Scan for the cell matching the given text and deliver its (X, Y) coordinate at center. 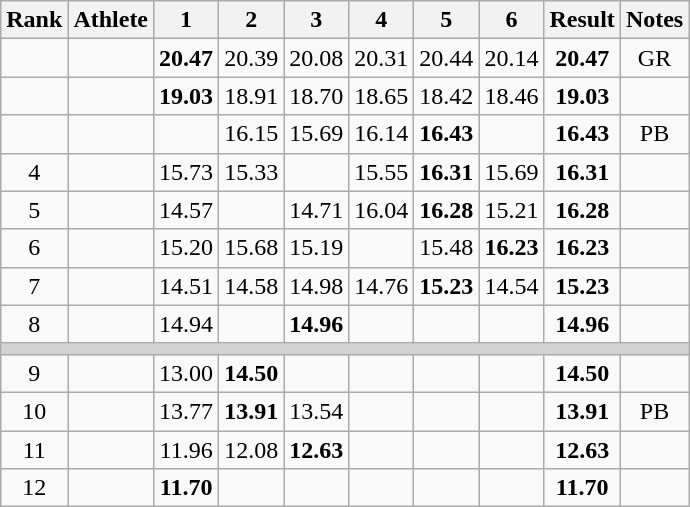
18.65 (382, 96)
13.00 (186, 373)
14.94 (186, 324)
7 (34, 286)
Result (582, 20)
15.20 (186, 248)
12 (34, 488)
1 (186, 20)
13.77 (186, 411)
16.04 (382, 210)
14.57 (186, 210)
15.73 (186, 172)
Rank (34, 20)
20.14 (512, 58)
14.51 (186, 286)
18.42 (446, 96)
10 (34, 411)
15.21 (512, 210)
15.68 (252, 248)
9 (34, 373)
Athlete (111, 20)
14.98 (316, 286)
12.08 (252, 449)
15.33 (252, 172)
14.58 (252, 286)
3 (316, 20)
2 (252, 20)
16.14 (382, 134)
16.15 (252, 134)
18.70 (316, 96)
GR (654, 58)
15.55 (382, 172)
14.76 (382, 286)
20.08 (316, 58)
20.44 (446, 58)
Notes (654, 20)
14.71 (316, 210)
14.54 (512, 286)
11.96 (186, 449)
11 (34, 449)
20.39 (252, 58)
15.48 (446, 248)
15.19 (316, 248)
18.91 (252, 96)
18.46 (512, 96)
20.31 (382, 58)
8 (34, 324)
13.54 (316, 411)
